Locate the cell with the specified text and output its (X, Y) center coordinate. 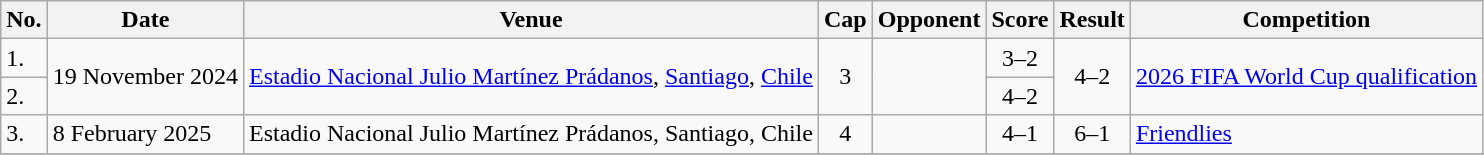
Friendlies (1306, 134)
Score (1020, 20)
4 (845, 134)
8 February 2025 (145, 134)
3–2 (1020, 58)
No. (24, 20)
19 November 2024 (145, 77)
2. (24, 96)
3 (845, 77)
2026 FIFA World Cup qualification (1306, 77)
Venue (532, 20)
Opponent (929, 20)
3. (24, 134)
Competition (1306, 20)
Result (1092, 20)
1. (24, 58)
4–1 (1020, 134)
Cap (845, 20)
Date (145, 20)
6–1 (1092, 134)
